Identify which cell holds the provided text, then report its (x, y) central coordinate. 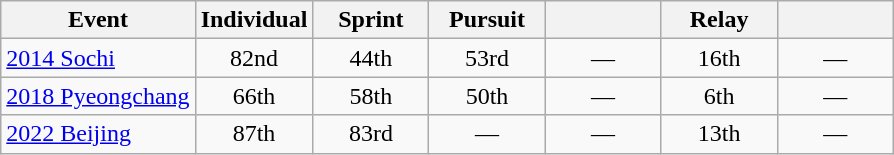
83rd (371, 134)
Individual (254, 20)
58th (371, 96)
Relay (719, 20)
Sprint (371, 20)
66th (254, 96)
6th (719, 96)
82nd (254, 58)
Event (98, 20)
2018 Pyeongchang (98, 96)
2022 Beijing (98, 134)
13th (719, 134)
Pursuit (487, 20)
16th (719, 58)
50th (487, 96)
87th (254, 134)
2014 Sochi (98, 58)
44th (371, 58)
53rd (487, 58)
